Scan for the cell matching the given text and deliver its (x, y) coordinate at center. 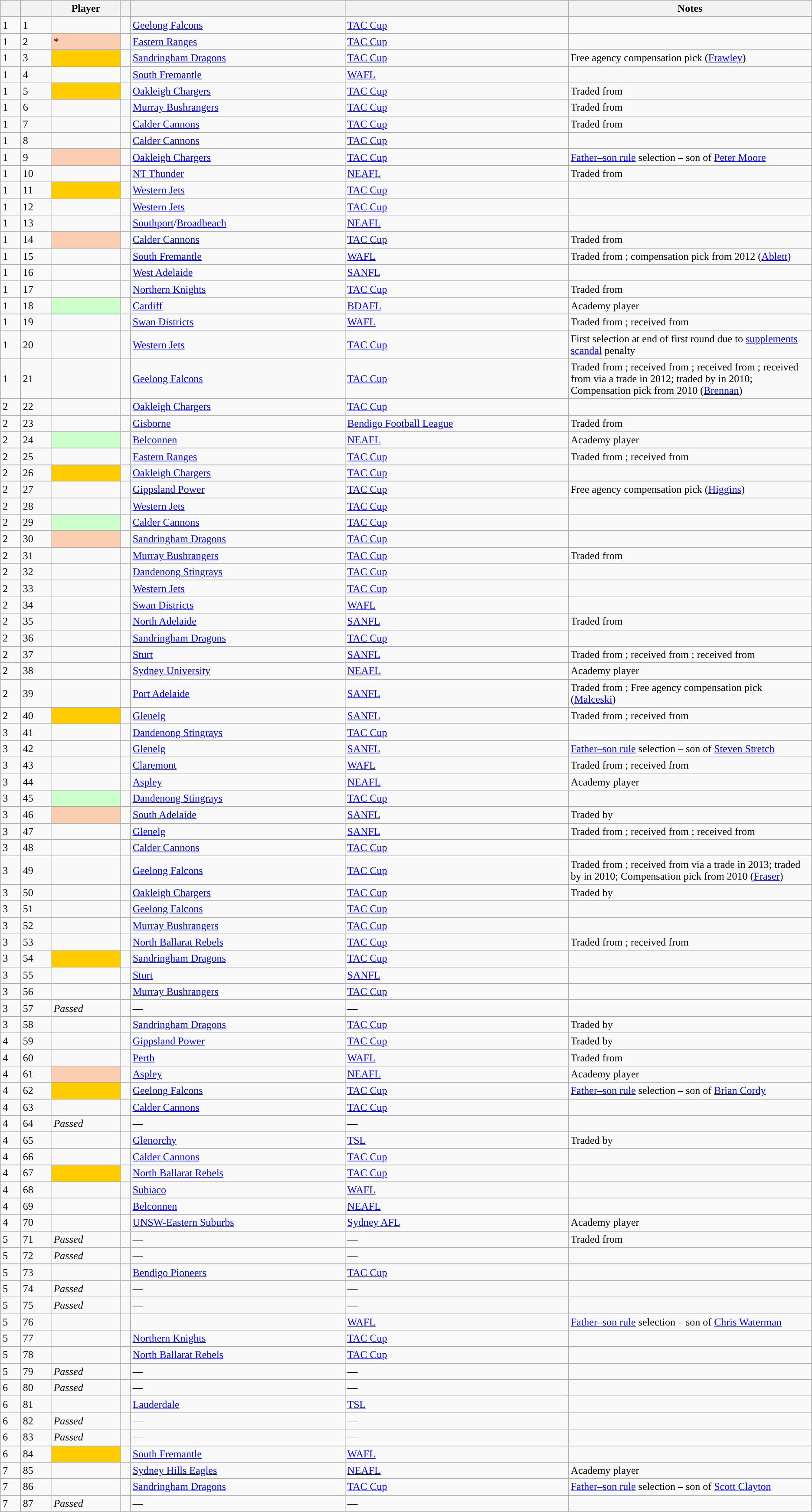
65 (36, 1140)
Notes (690, 9)
Free agency compensation pick (Frawley) (690, 58)
Sydney Hills Eagles (238, 1470)
54 (36, 959)
47 (36, 831)
76 (36, 1322)
87 (36, 1503)
Port Adelaide (238, 693)
85 (36, 1470)
23 (36, 423)
62 (36, 1091)
Sydney AFL (456, 1223)
32 (36, 572)
9 (36, 157)
Father–son rule selection – son of Chris Waterman (690, 1322)
Perth (238, 1058)
18 (36, 306)
36 (36, 638)
49 (36, 870)
75 (36, 1305)
Free agency compensation pick (Higgins) (690, 489)
66 (36, 1157)
Bendigo Pioneers (238, 1272)
67 (36, 1173)
33 (36, 589)
Glenorchy (238, 1140)
48 (36, 848)
8 (36, 141)
84 (36, 1454)
52 (36, 926)
79 (36, 1371)
Father–son rule selection – son of Peter Moore (690, 157)
41 (36, 732)
71 (36, 1239)
60 (36, 1058)
15 (36, 256)
81 (36, 1404)
39 (36, 693)
16 (36, 273)
58 (36, 1024)
Traded from ; received from ; received from ; received from via a trade in 2012; traded by in 2010; Compensation pick from 2010 (Brennan) (690, 379)
77 (36, 1339)
51 (36, 909)
38 (36, 671)
22 (36, 407)
Father–son rule selection – son of Scott Clayton (690, 1487)
North Adelaide (238, 622)
West Adelaide (238, 273)
Traded from ; received from via a trade in 2013; traded by in 2010; Compensation pick from 2010 (Fraser) (690, 870)
South Adelaide (238, 815)
74 (36, 1289)
53 (36, 942)
63 (36, 1107)
83 (36, 1437)
27 (36, 489)
28 (36, 506)
86 (36, 1487)
29 (36, 523)
30 (36, 539)
44 (36, 782)
68 (36, 1190)
Bendigo Football League (456, 423)
* (86, 42)
46 (36, 815)
First selection at end of first round due to supplements scandal penalty (690, 344)
56 (36, 992)
20 (36, 344)
26 (36, 473)
Traded from ; compensation pick from 2012 (Ablett) (690, 256)
78 (36, 1355)
Sydney University (238, 671)
45 (36, 799)
Cardiff (238, 306)
80 (36, 1388)
61 (36, 1074)
14 (36, 240)
10 (36, 173)
12 (36, 207)
40 (36, 716)
34 (36, 605)
NT Thunder (238, 173)
BDAFL (456, 306)
82 (36, 1421)
Lauderdale (238, 1404)
Subiaco (238, 1190)
31 (36, 556)
55 (36, 975)
Claremont (238, 765)
70 (36, 1223)
24 (36, 440)
UNSW-Eastern Suburbs (238, 1223)
Father–son rule selection – son of Brian Cordy (690, 1091)
Gisborne (238, 423)
21 (36, 379)
64 (36, 1124)
35 (36, 622)
19 (36, 322)
73 (36, 1272)
57 (36, 1008)
25 (36, 456)
Southport/Broadbeach (238, 223)
72 (36, 1256)
13 (36, 223)
17 (36, 289)
Player (86, 9)
59 (36, 1041)
11 (36, 190)
43 (36, 765)
50 (36, 893)
Father–son rule selection – son of Steven Stretch (690, 749)
69 (36, 1206)
Traded from ; Free agency compensation pick (Malceski) (690, 693)
42 (36, 749)
37 (36, 655)
